Detect which cell encompasses the target text, then output its (X, Y) center coordinate. 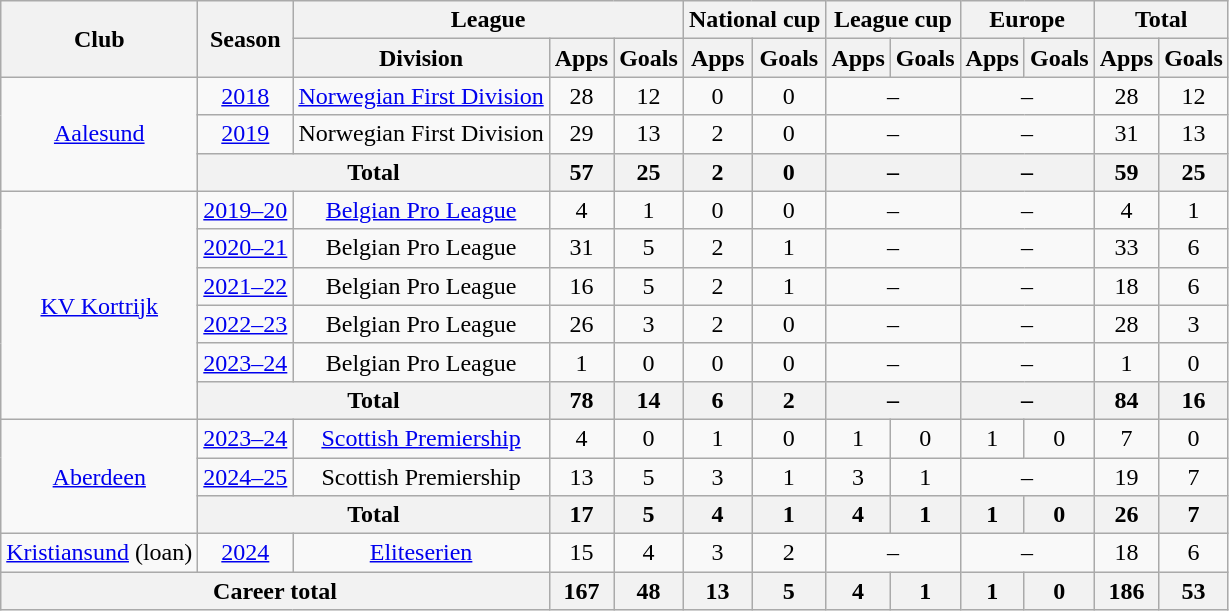
57 (581, 172)
29 (581, 134)
2020–21 (246, 248)
National cup (754, 20)
33 (1126, 248)
19 (1126, 477)
78 (581, 400)
League (488, 20)
2018 (246, 96)
53 (1194, 591)
Club (100, 39)
Europe (1027, 20)
Season (246, 39)
2022–23 (246, 324)
14 (649, 400)
15 (581, 553)
17 (581, 515)
2019 (246, 134)
2021–22 (246, 286)
League cup (893, 20)
59 (1126, 172)
Career total (275, 591)
2019–20 (246, 210)
186 (1126, 591)
48 (649, 591)
Division (421, 58)
Eliteserien (421, 553)
2024–25 (246, 477)
84 (1126, 400)
Kristiansund (loan) (100, 553)
Aalesund (100, 134)
2024 (246, 553)
167 (581, 591)
Aberdeen (100, 476)
KV Kortrijk (100, 305)
